Locate the cell with the specified text and output its (X, Y) center coordinate. 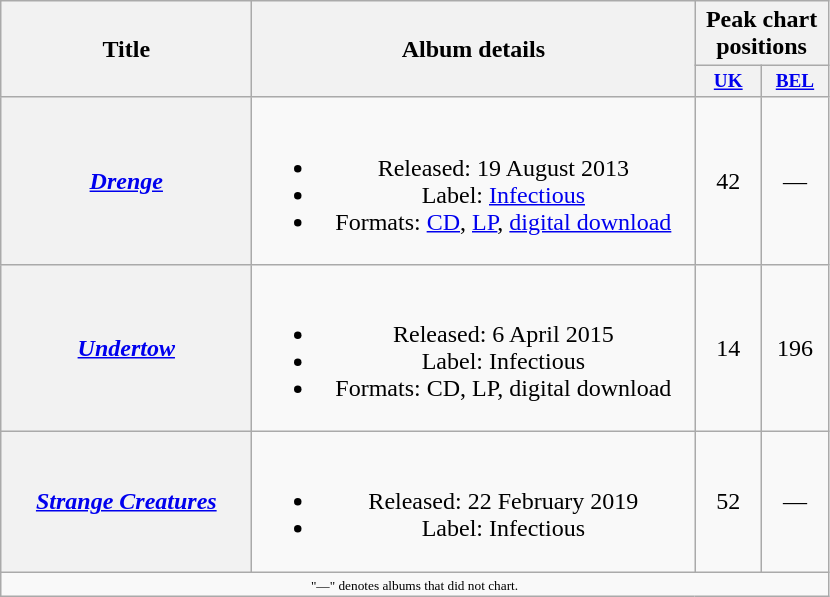
Strange Creatures (126, 502)
BEL (796, 82)
UK (728, 82)
14 (728, 348)
Released: 22 February 2019Label: Infectious (474, 502)
"—" denotes albums that did not chart. (415, 584)
Title (126, 50)
42 (728, 180)
Drenge (126, 180)
Album details (474, 50)
196 (796, 348)
Peak chart positions (762, 34)
Released: 19 August 2013Label: InfectiousFormats: CD, LP, digital download (474, 180)
52 (728, 502)
Released: 6 April 2015Label: InfectiousFormats: CD, LP, digital download (474, 348)
Undertow (126, 348)
